Find where the given text appears and provide that cell's center as (x, y) coordinate. 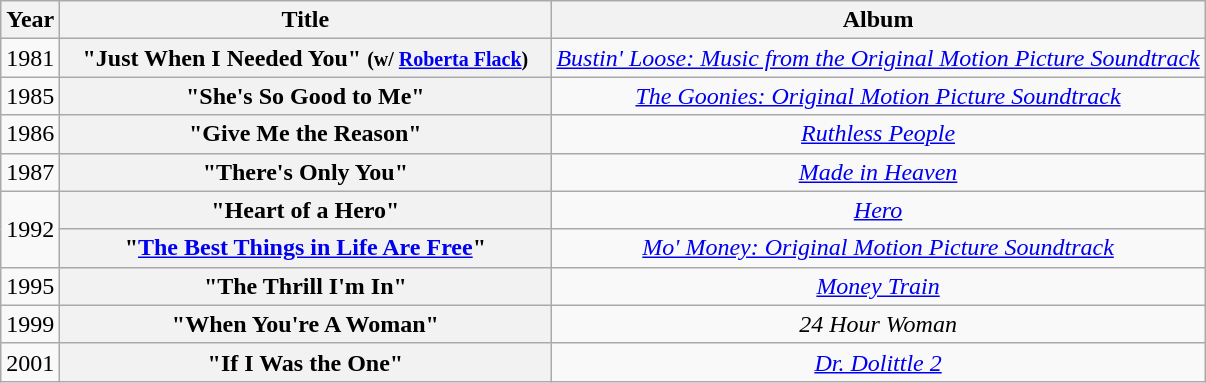
Album (878, 20)
2001 (30, 362)
Dr. Dolittle 2 (878, 362)
"Give Me the Reason" (306, 134)
"Just When I Needed You" (w/ Roberta Flack) (306, 58)
Money Train (878, 286)
24 Hour Woman (878, 324)
1985 (30, 96)
"If I Was the One" (306, 362)
Title (306, 20)
The Goonies: Original Motion Picture Soundtrack (878, 96)
Bustin' Loose: Music from the Original Motion Picture Soundtrack (878, 58)
1987 (30, 172)
"The Best Things in Life Are Free" (306, 248)
Made in Heaven (878, 172)
1995 (30, 286)
"When You're A Woman" (306, 324)
"The Thrill I'm In" (306, 286)
Mo' Money: Original Motion Picture Soundtrack (878, 248)
"She's So Good to Me" (306, 96)
1981 (30, 58)
Hero (878, 210)
"There's Only You" (306, 172)
1986 (30, 134)
Year (30, 20)
1992 (30, 229)
Ruthless People (878, 134)
"Heart of a Hero" (306, 210)
1999 (30, 324)
